Output the (X, Y) coordinate of the center of the cell containing the given text.  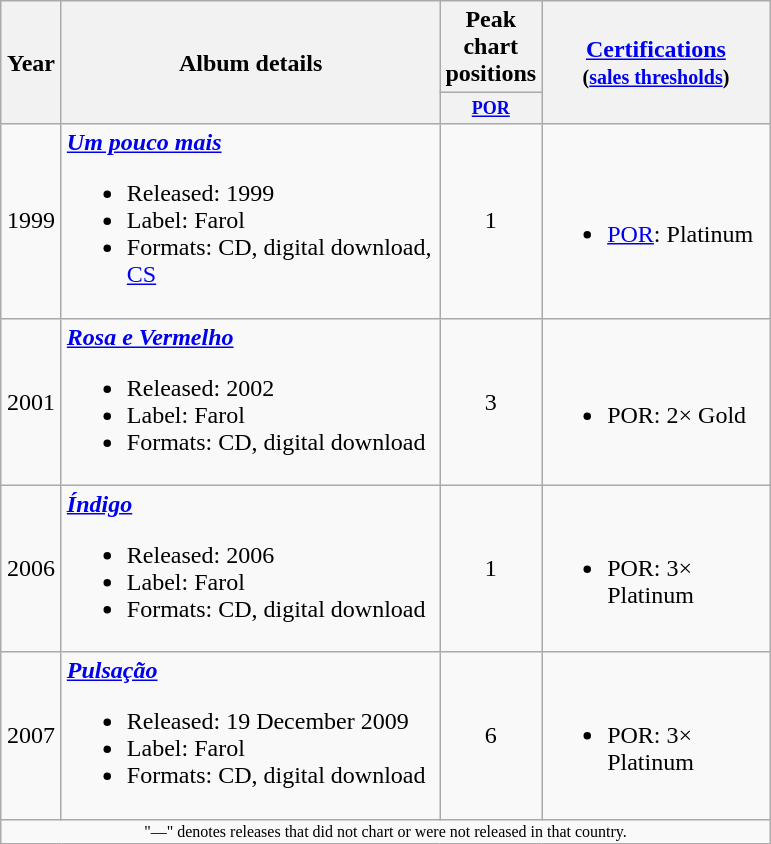
2006 (32, 568)
ÍndigoReleased: 2006Label: FarolFormats: CD, digital download (250, 568)
Year (32, 62)
6 (491, 736)
PulsaçãoReleased: 19 December 2009Label: FarolFormats: CD, digital download (250, 736)
Certifications(sales thresholds) (656, 62)
"—" denotes releases that did not chart or were not released in that country. (386, 831)
Rosa e VermelhoReleased: 2002Label: FarolFormats: CD, digital download (250, 402)
POR: 2× Gold (656, 402)
3 (491, 402)
POR (491, 108)
1999 (32, 221)
Um pouco maisReleased: 1999Label: FarolFormats: CD, digital download, CS (250, 221)
2001 (32, 402)
POR: Platinum (656, 221)
Album details (250, 62)
2007 (32, 736)
Peak chart positions (491, 47)
